Scan for the cell matching the given text and deliver its [x, y] coordinate at center. 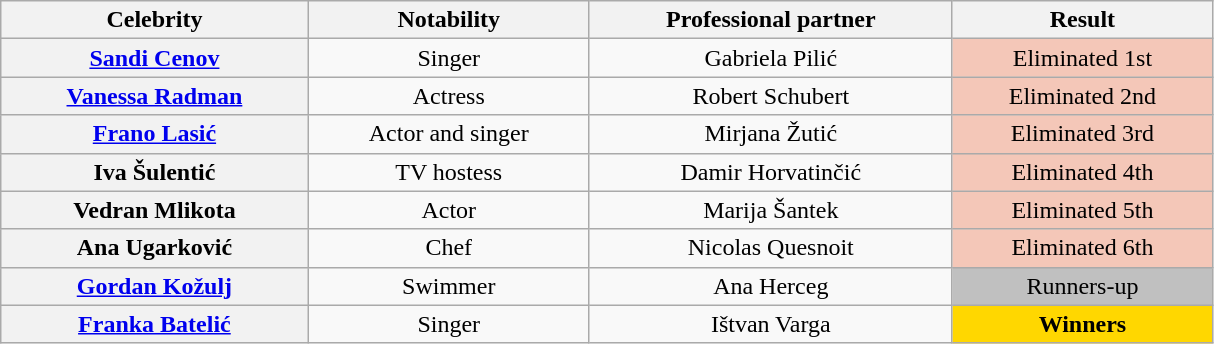
Chef [448, 248]
Sandi Cenov [154, 58]
Winners [1082, 324]
Damir Horvatinčić [770, 172]
Vedran Mlikota [154, 210]
Ana Herceg [770, 286]
Eliminated 6th [1082, 248]
Professional partner [770, 20]
Actor and singer [448, 134]
Gordan Kožulj [154, 286]
Eliminated 1st [1082, 58]
Actress [448, 96]
Eliminated 4th [1082, 172]
Robert Schubert [770, 96]
TV hostess [448, 172]
Eliminated 5th [1082, 210]
Ištvan Varga [770, 324]
Notability [448, 20]
Marija Šantek [770, 210]
Celebrity [154, 20]
Swimmer [448, 286]
Eliminated 3rd [1082, 134]
Nicolas Quesnoit [770, 248]
Result [1082, 20]
Franka Batelić [154, 324]
Mirjana Žutić [770, 134]
Gabriela Pilić [770, 58]
Iva Šulentić [154, 172]
Actor [448, 210]
Eliminated 2nd [1082, 96]
Runners-up [1082, 286]
Frano Lasić [154, 134]
Ana Ugarković [154, 248]
Vanessa Radman [154, 96]
